Extract the (X, Y) coordinate from the center of the cell holding the provided text.  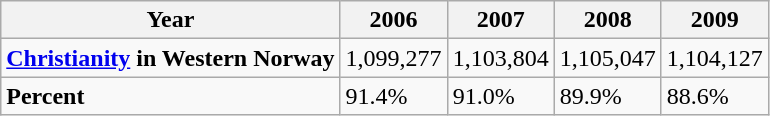
Christianity in Western Norway (170, 58)
1,104,127 (714, 58)
2007 (500, 20)
91.4% (394, 96)
Year (170, 20)
Percent (170, 96)
1,103,804 (500, 58)
2008 (608, 20)
89.9% (608, 96)
2009 (714, 20)
91.0% (500, 96)
2006 (394, 20)
88.6% (714, 96)
1,099,277 (394, 58)
1,105,047 (608, 58)
